From the cell containing the given text, extract its center point as (x, y) coordinate. 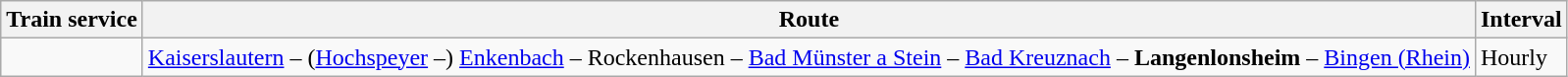
Kaiserslautern – (Hochspeyer –) Enkenbach – Rockenhausen – Bad Münster a Stein – Bad Kreuznach – Langenlonsheim – Bingen (Rhein) (809, 57)
Interval (1521, 20)
Route (809, 20)
Hourly (1521, 57)
Train service (73, 20)
